For the text-containing cell, return its midpoint in (x, y) coordinate format. 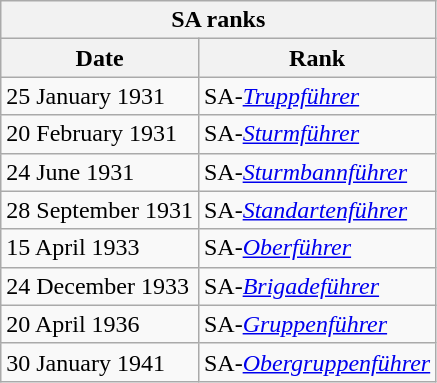
SA-Truppführer (316, 96)
28 September 1931 (100, 210)
SA-Obergruppenführer (316, 362)
20 February 1931 (100, 134)
30 January 1941 (100, 362)
SA ranks (218, 20)
20 April 1936 (100, 324)
Date (100, 58)
25 January 1931 (100, 96)
SA-Oberführer (316, 248)
24 December 1933 (100, 286)
SA-Gruppenführer (316, 324)
SA-Sturmbannführer (316, 172)
SA-Standartenführer (316, 210)
SA-Brigadeführer (316, 286)
SA-Sturmführer (316, 134)
15 April 1933 (100, 248)
24 June 1931 (100, 172)
Rank (316, 58)
